Provide the (x, y) coordinate of the cell's center where the given text is located.  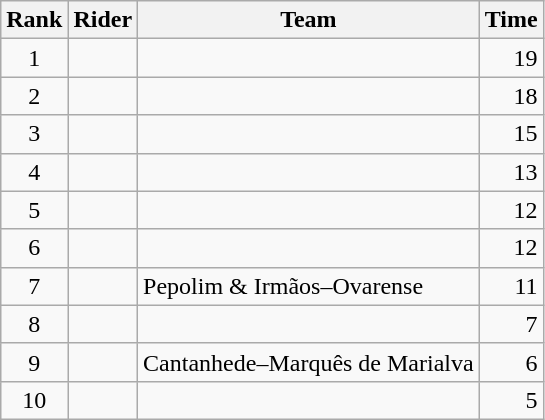
9 (34, 362)
Cantanhede–Marquês de Marialva (309, 362)
Pepolim & Irmãos–Ovarense (309, 286)
Rank (34, 20)
4 (34, 172)
10 (34, 400)
19 (511, 58)
11 (511, 286)
2 (34, 96)
3 (34, 134)
Team (309, 20)
Time (511, 20)
8 (34, 324)
15 (511, 134)
13 (511, 172)
18 (511, 96)
Rider (103, 20)
1 (34, 58)
